Identify which cell holds the provided text, then report its (x, y) central coordinate. 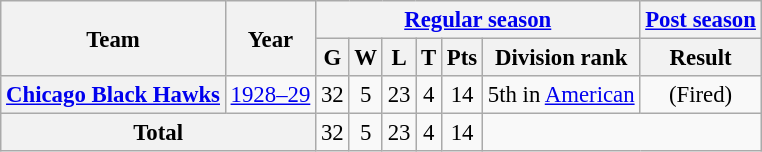
Year (270, 38)
Regular season (478, 20)
(Fired) (700, 95)
G (332, 58)
Pts (462, 58)
Total (158, 133)
T (429, 58)
Chicago Black Hawks (114, 95)
Division rank (562, 58)
5th in American (562, 95)
1928–29 (270, 95)
W (366, 58)
Team (114, 38)
L (398, 58)
Result (700, 58)
Post season (700, 20)
